Provide the (X, Y) coordinate of the cell's center where the given text is located.  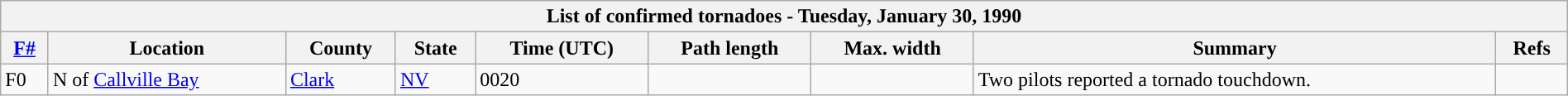
Refs (1532, 48)
Max. width (892, 48)
F0 (25, 79)
Time (UTC) (562, 48)
List of confirmed tornadoes - Tuesday, January 30, 1990 (784, 17)
N of Callville Bay (167, 79)
County (341, 48)
Path length (729, 48)
Clark (341, 79)
0020 (562, 79)
Location (167, 48)
NV (435, 79)
State (435, 48)
Two pilots reported a tornado touchdown. (1235, 79)
Summary (1235, 48)
F# (25, 48)
